Return the (x, y) coordinate for the center point of the cell that contains the specified text.  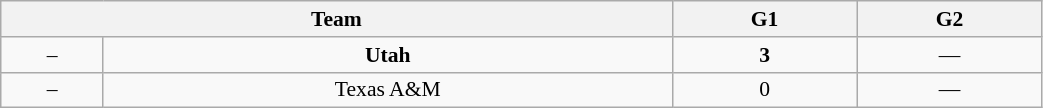
Texas A&M (388, 90)
G2 (950, 19)
G1 (764, 19)
Team (336, 19)
0 (764, 90)
Utah (388, 55)
3 (764, 55)
